Identify which cell holds the provided text, then report its [X, Y] central coordinate. 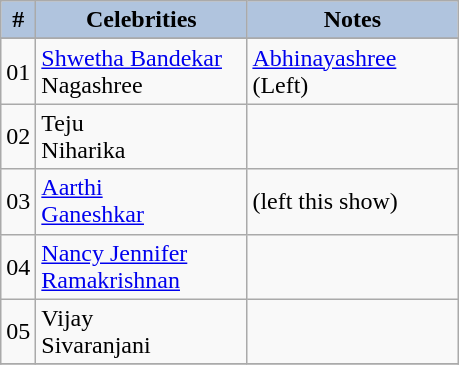
Shwetha Bandekar Nagashree [142, 72]
(left this show) [352, 202]
Vijay Sivaranjani [142, 332]
# [18, 20]
01 [18, 72]
Notes [352, 20]
03 [18, 202]
Aarthi Ganeshkar [142, 202]
05 [18, 332]
Celebrities [142, 20]
Nancy Jennifer Ramakrishnan [142, 266]
02 [18, 136]
Teju Niharika [142, 136]
04 [18, 266]
Abhinayashree (Left) [352, 72]
